Locate the cell with the specified text and output its [x, y] center coordinate. 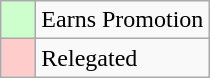
Relegated [122, 58]
Earns Promotion [122, 20]
